For the text-containing cell, return its midpoint in [x, y] coordinate format. 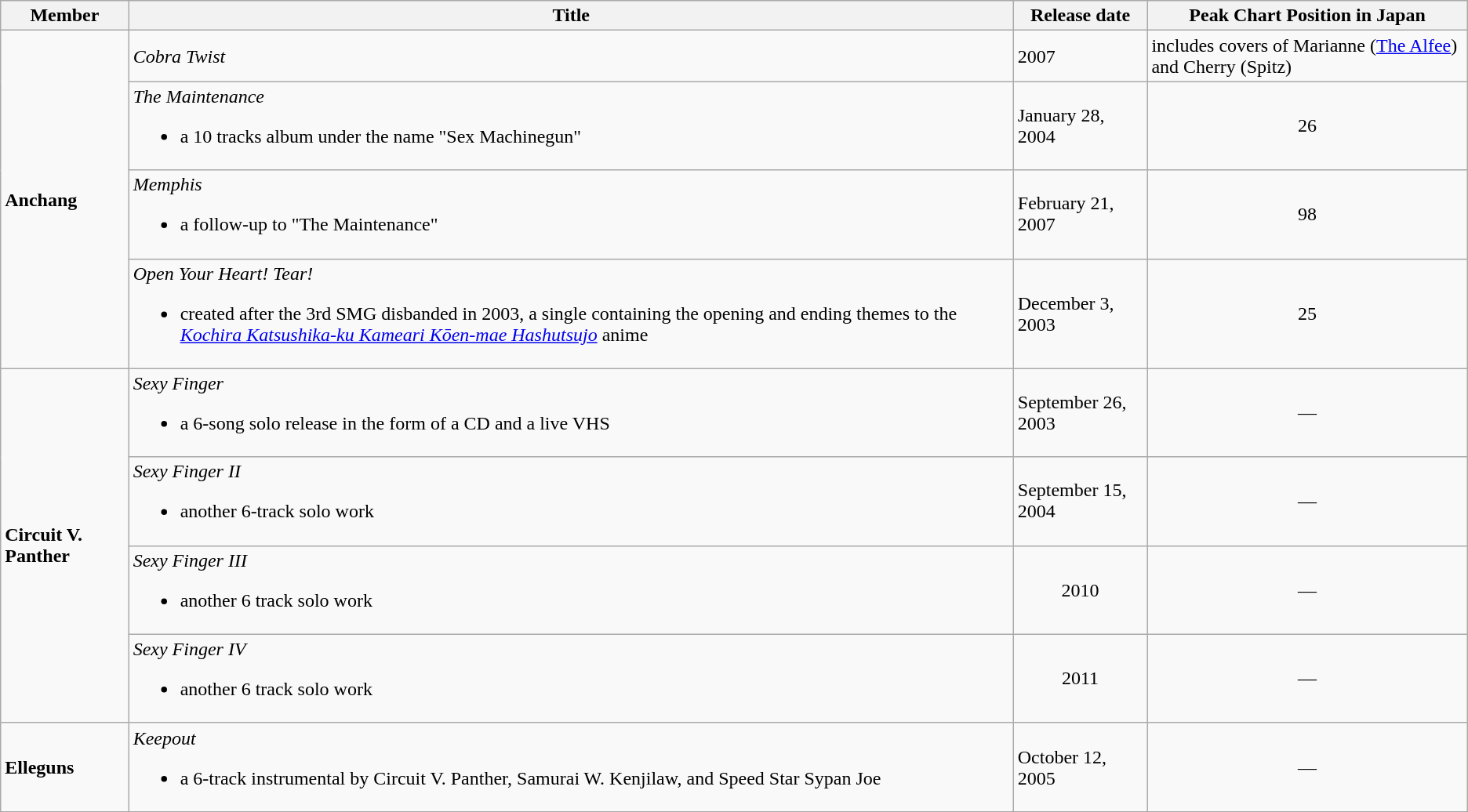
Memphisa follow-up to "The Maintenance" [571, 215]
Sexy Fingera 6-song solo release in the form of a CD and a live VHS [571, 412]
September 26, 2003 [1081, 412]
2007 [1081, 56]
includes covers of Marianne (The Alfee) and Cherry (Spitz) [1307, 56]
December 3, 2003 [1081, 314]
Circuit V. Panther [64, 546]
Release date [1081, 16]
2011 [1081, 679]
Elleguns [64, 767]
26 [1307, 125]
25 [1307, 314]
Anchang [64, 199]
Sexy Finger IVanother 6 track solo work [571, 679]
October 12, 2005 [1081, 767]
98 [1307, 215]
Member [64, 16]
Keepouta 6-track instrumental by Circuit V. Panther, Samurai W. Kenjilaw, and Speed Star Sypan Joe [571, 767]
The Maintenancea 10 tracks album under the name "Sex Machinegun" [571, 125]
Peak Chart Position in Japan [1307, 16]
September 15, 2004 [1081, 502]
February 21, 2007 [1081, 215]
Title [571, 16]
Cobra Twist [571, 56]
Sexy Finger IIIanother 6 track solo work [571, 589]
January 28, 2004 [1081, 125]
Sexy Finger IIanother 6-track solo work [571, 502]
2010 [1081, 589]
